Determine the [x, y] coordinate at the center of the cell enclosing the given text.  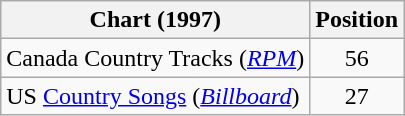
US Country Songs (Billboard) [156, 96]
27 [357, 96]
56 [357, 58]
Chart (1997) [156, 20]
Canada Country Tracks (RPM) [156, 58]
Position [357, 20]
